Provide the (x, y) coordinate of the cell's center where the given text is located.  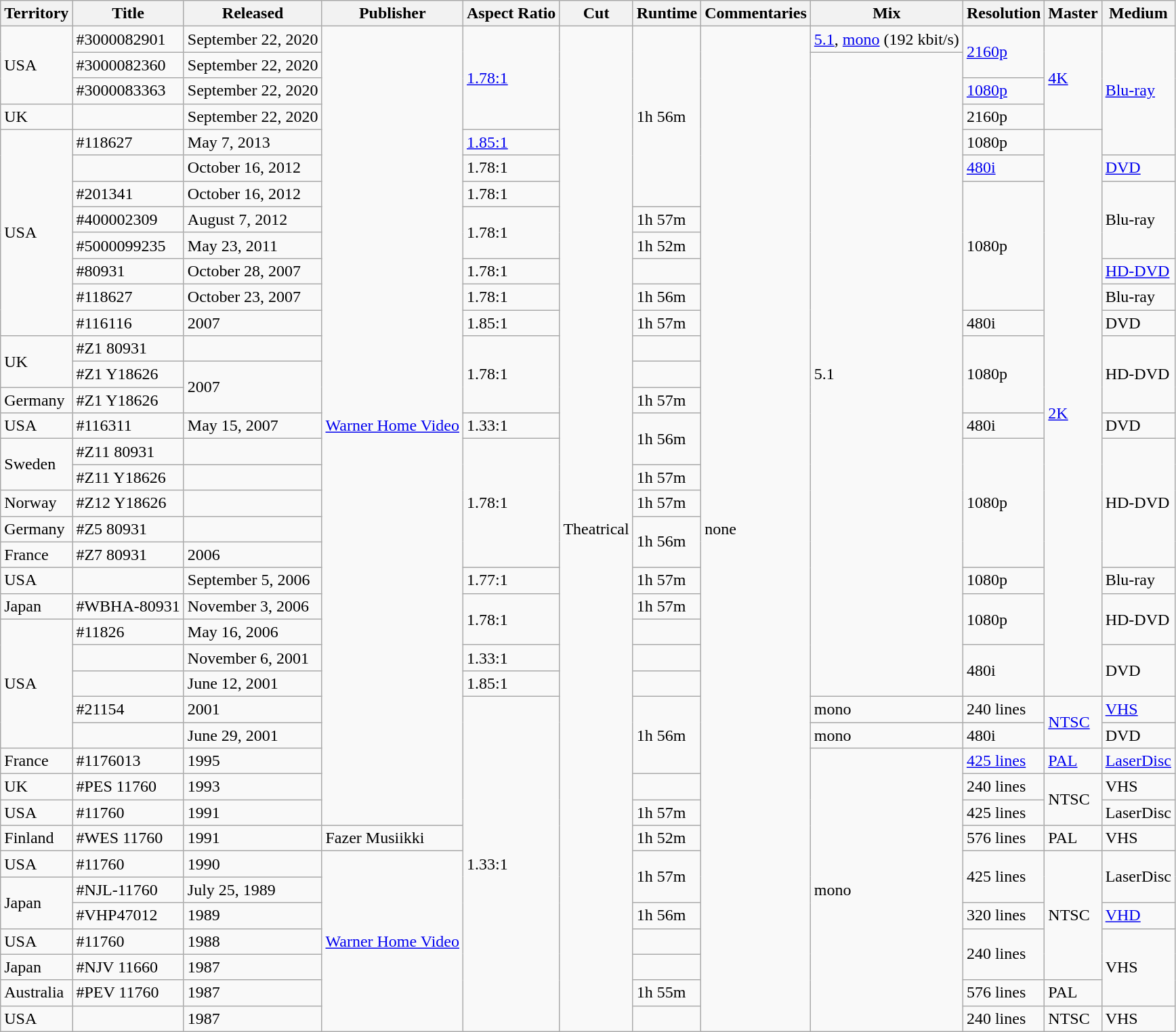
Norway (37, 503)
#400002309 (128, 219)
2001 (253, 709)
#21154 (128, 709)
June 29, 2001 (253, 735)
October 28, 2007 (253, 271)
4K (1073, 78)
Resolution (1003, 14)
Released (253, 14)
Theatrical (596, 529)
#201341 (128, 194)
October 23, 2007 (253, 297)
#NJV 11660 (128, 967)
320 lines (1003, 916)
1h 55m (667, 993)
#3000083363 (128, 91)
#PES 11760 (128, 787)
Medium (1138, 14)
September 5, 2006 (253, 580)
#VHP47012 (128, 916)
May 16, 2006 (253, 632)
1993 (253, 787)
1988 (253, 941)
July 25, 1989 (253, 890)
Sweden (37, 465)
#1176013 (128, 761)
1990 (253, 864)
1.77:1 (511, 580)
1995 (253, 761)
Cut (596, 14)
#Z11 80931 (128, 452)
June 12, 2001 (253, 683)
#3000082901 (128, 39)
May 7, 2013 (253, 142)
November 6, 2001 (253, 658)
none (756, 529)
#NJL-11760 (128, 890)
Aspect Ratio (511, 14)
#PEV 11760 (128, 993)
#3000082360 (128, 65)
Title (128, 14)
Commentaries (756, 14)
2006 (253, 555)
#Z7 80931 (128, 555)
#80931 (128, 271)
Master (1073, 14)
5.1, mono (192 kbit/s) (886, 39)
#116311 (128, 426)
August 7, 2012 (253, 219)
#Z1 80931 (128, 349)
November 3, 2006 (253, 606)
Publisher (393, 14)
#WES 11760 (128, 838)
Finland (37, 838)
#11826 (128, 632)
Fazer Musiikki (393, 838)
#Z12 Y18626 (128, 503)
Runtime (667, 14)
Australia (37, 993)
May 15, 2007 (253, 426)
5.1 (886, 374)
2K (1073, 413)
Mix (886, 14)
VHD (1138, 916)
May 23, 2011 (253, 245)
#Z5 80931 (128, 529)
#116116 (128, 323)
Territory (37, 14)
#5000099235 (128, 245)
#WBHA-80931 (128, 606)
#Z11 Y18626 (128, 477)
1989 (253, 916)
